From the cell containing the given text, extract its center point as (x, y) coordinate. 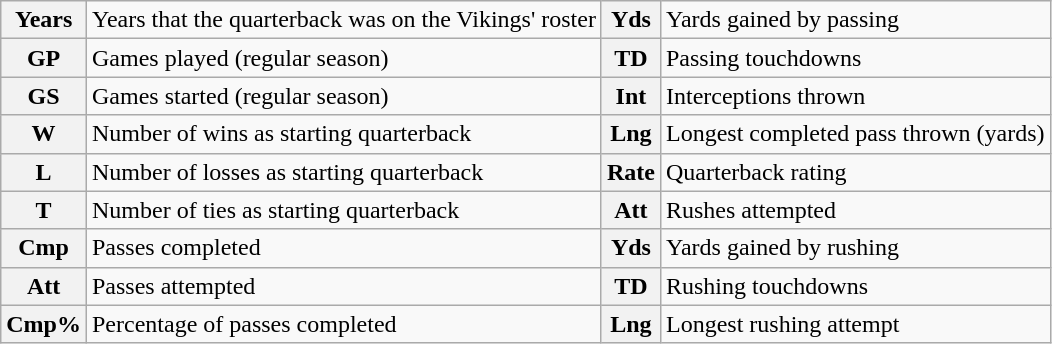
T (44, 210)
W (44, 134)
Yards gained by passing (855, 20)
Rushing touchdowns (855, 286)
Percentage of passes completed (344, 324)
Rushes attempted (855, 210)
Passing touchdowns (855, 58)
Passes completed (344, 248)
Yards gained by rushing (855, 248)
Years (44, 20)
Longest rushing attempt (855, 324)
Number of ties as starting quarterback (344, 210)
Cmp (44, 248)
Games started (regular season) (344, 96)
GS (44, 96)
Longest completed pass thrown (yards) (855, 134)
Years that the quarterback was on the Vikings' roster (344, 20)
Interceptions thrown (855, 96)
Rate (630, 172)
Quarterback rating (855, 172)
Int (630, 96)
Passes attempted (344, 286)
GP (44, 58)
Number of losses as starting quarterback (344, 172)
Cmp% (44, 324)
L (44, 172)
Games played (regular season) (344, 58)
Number of wins as starting quarterback (344, 134)
